Capture the cell that displays the provided text and extract its [x, y] central coordinate. 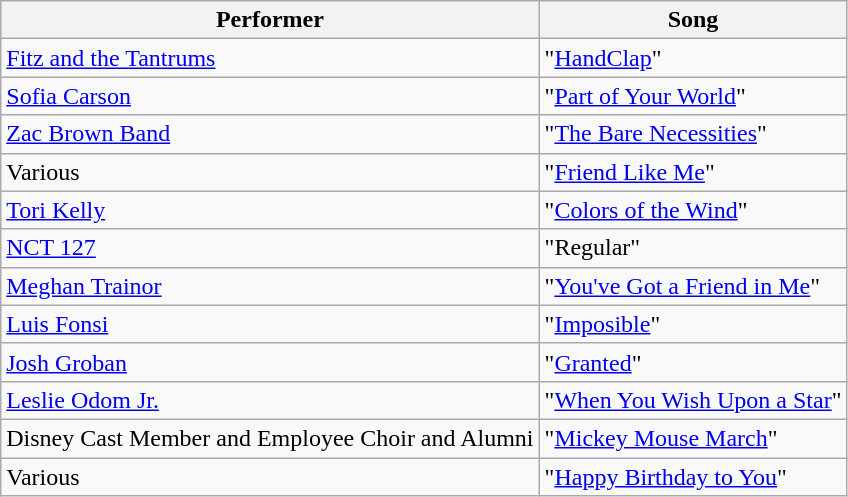
"When You Wish Upon a Star" [693, 400]
Disney Cast Member and Employee Choir and Alumni [270, 438]
"You've Got a Friend in Me" [693, 286]
Performer [270, 20]
Tori Kelly [270, 210]
"Regular" [693, 248]
Josh Groban [270, 362]
Luis Fonsi [270, 324]
"Mickey Mouse March" [693, 438]
Meghan Trainor [270, 286]
"Friend Like Me" [693, 172]
"Part of Your World" [693, 96]
Sofia Carson [270, 96]
Zac Brown Band [270, 134]
"Colors of the Wind" [693, 210]
Fitz and the Tantrums [270, 58]
"Imposible" [693, 324]
Leslie Odom Jr. [270, 400]
Song [693, 20]
"HandClap" [693, 58]
"The Bare Necessities" [693, 134]
NCT 127 [270, 248]
"Granted" [693, 362]
"Happy Birthday to You" [693, 477]
